Find where the given text appears and provide that cell's center as (X, Y) coordinate. 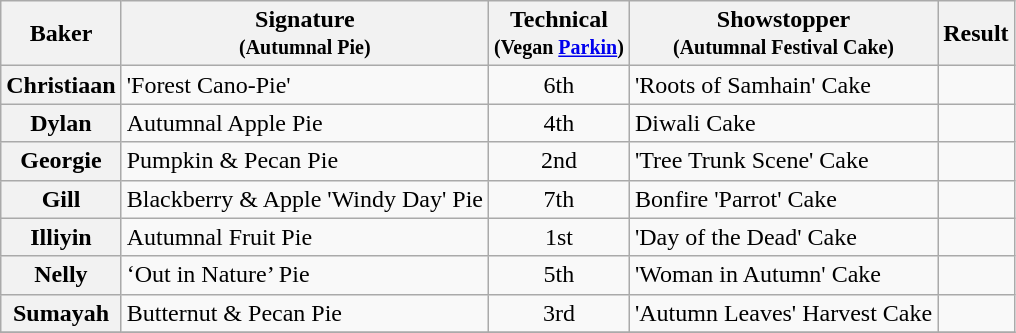
'Woman in Autumn' Cake (783, 275)
1st (560, 237)
Georgie (61, 161)
'Day of the Dead' Cake (783, 237)
Sumayah (61, 313)
Blackberry & Apple 'Windy Day' Pie (304, 199)
Bonfire 'Parrot' Cake (783, 199)
Autumnal Apple Pie (304, 123)
3rd (560, 313)
'Tree Trunk Scene' Cake (783, 161)
5th (560, 275)
Diwali Cake (783, 123)
Showstopper(Autumnal Festival Cake) (783, 34)
Illiyin (61, 237)
Butternut & Pecan Pie (304, 313)
Pumpkin & Pecan Pie (304, 161)
Gill (61, 199)
Christiaan (61, 85)
Baker (61, 34)
Nelly (61, 275)
2nd (560, 161)
Result (976, 34)
'Autumn Leaves' Harvest Cake (783, 313)
Dylan (61, 123)
Autumnal Fruit Pie (304, 237)
‘Out in Nature’ Pie (304, 275)
'Roots of Samhain' Cake (783, 85)
4th (560, 123)
Technical(Vegan Parkin) (560, 34)
6th (560, 85)
7th (560, 199)
Signature(Autumnal Pie) (304, 34)
'Forest Cano-Pie' (304, 85)
